Determine the [X, Y] coordinate at the center of the cell enclosing the given text.  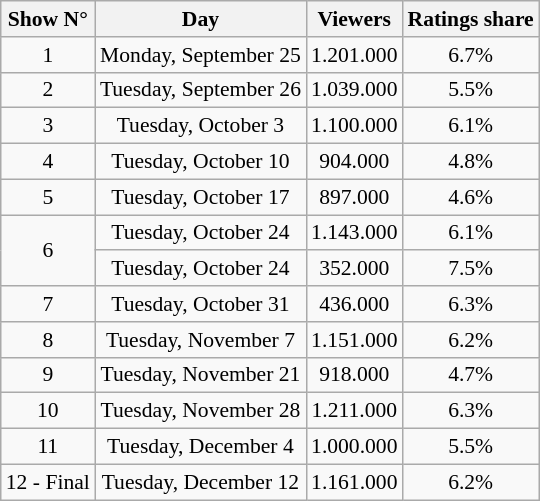
Tuesday, September 26 [200, 90]
1.000.000 [354, 447]
10 [48, 411]
1.100.000 [354, 126]
12 - Final [48, 482]
Monday, September 25 [200, 55]
Day [200, 19]
1.039.000 [354, 90]
7.5% [470, 269]
1.161.000 [354, 482]
2 [48, 90]
1.143.000 [354, 233]
4.8% [470, 162]
5 [48, 197]
918.000 [354, 375]
1 [48, 55]
Tuesday, November 28 [200, 411]
11 [48, 447]
Tuesday, October 10 [200, 162]
4 [48, 162]
6 [48, 250]
Tuesday, October 17 [200, 197]
6.7% [470, 55]
7 [48, 304]
Ratings share [470, 19]
4.7% [470, 375]
4.6% [470, 197]
Tuesday, November 21 [200, 375]
1.151.000 [354, 340]
1.211.000 [354, 411]
436.000 [354, 304]
897.000 [354, 197]
8 [48, 340]
Show N° [48, 19]
3 [48, 126]
Viewers [354, 19]
Tuesday, December 4 [200, 447]
9 [48, 375]
Tuesday, October 3 [200, 126]
Tuesday, October 31 [200, 304]
352.000 [354, 269]
1.201.000 [354, 55]
904.000 [354, 162]
Tuesday, December 12 [200, 482]
Tuesday, November 7 [200, 340]
